For the text-containing cell, return its midpoint in (X, Y) coordinate format. 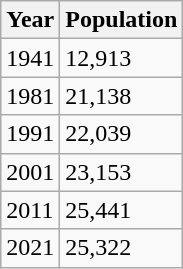
2021 (30, 248)
23,153 (122, 172)
Year (30, 20)
Population (122, 20)
22,039 (122, 134)
25,441 (122, 210)
1981 (30, 96)
1991 (30, 134)
25,322 (122, 248)
2001 (30, 172)
12,913 (122, 58)
1941 (30, 58)
2011 (30, 210)
21,138 (122, 96)
